Output the (X, Y) coordinate of the center of the cell containing the given text.  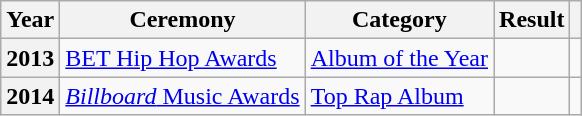
Result (532, 20)
Top Rap Album (399, 96)
2014 (30, 96)
Billboard Music Awards (182, 96)
Album of the Year (399, 58)
Category (399, 20)
Ceremony (182, 20)
BET Hip Hop Awards (182, 58)
Year (30, 20)
2013 (30, 58)
